Scan for the cell matching the given text and deliver its [x, y] coordinate at center. 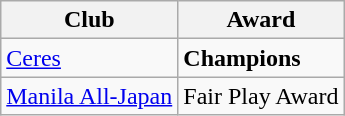
Champions [261, 58]
Club [90, 20]
Manila All-Japan [90, 96]
Award [261, 20]
Ceres [90, 58]
Fair Play Award [261, 96]
